From the cell containing the given text, extract its center point as [x, y] coordinate. 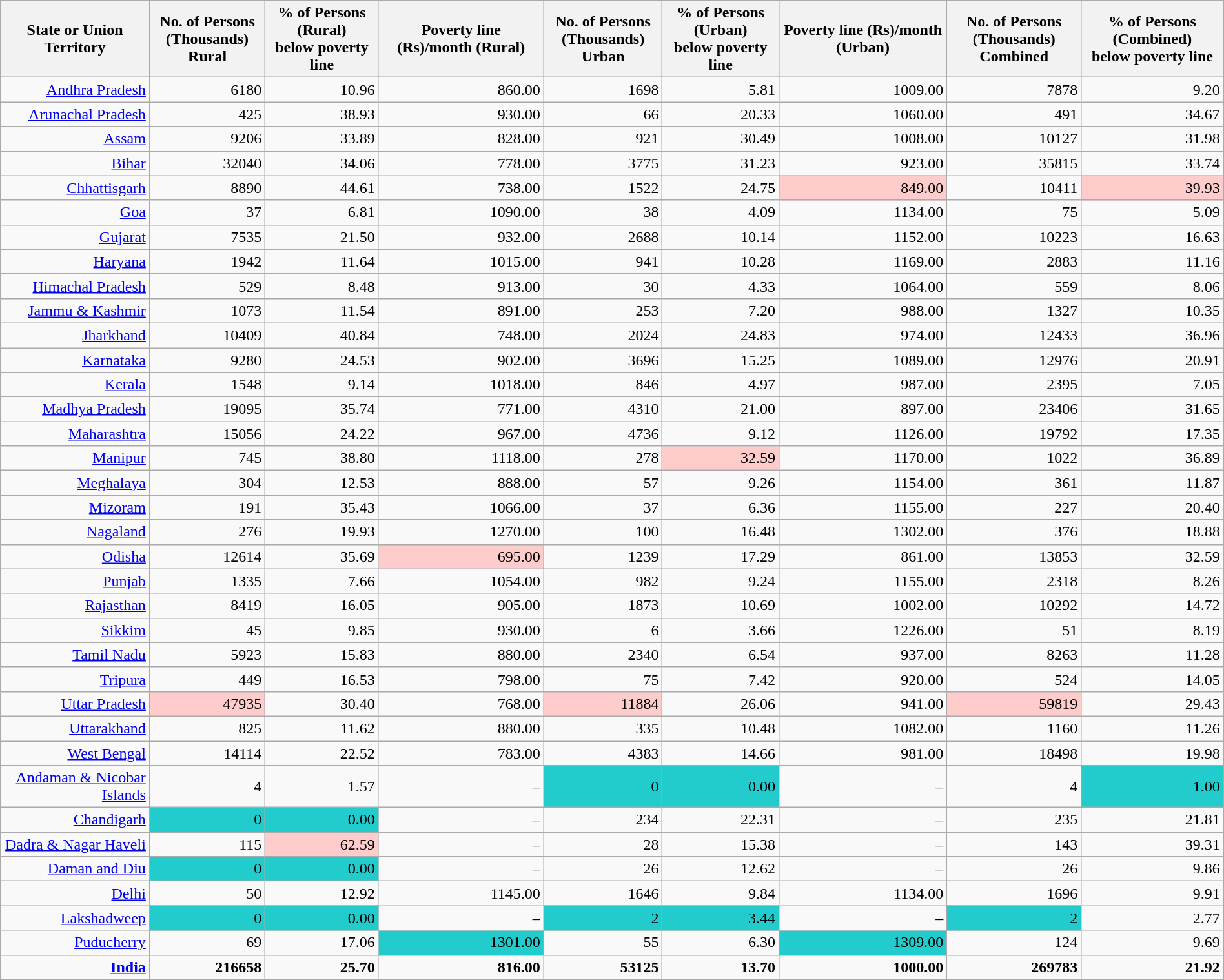
1270.00 [461, 532]
No. of Persons(Thousands) Urban [603, 39]
Andhra Pradesh [75, 90]
62.59 [321, 844]
913.00 [461, 286]
31.23 [720, 163]
2688 [603, 237]
10.48 [720, 728]
53125 [603, 967]
234 [603, 820]
1154.00 [862, 483]
21.81 [1153, 820]
24.83 [720, 335]
Maharashtra [75, 434]
5.09 [1153, 212]
987.00 [862, 385]
745 [207, 458]
783.00 [461, 753]
14.66 [720, 753]
100 [603, 532]
1548 [207, 385]
7878 [1014, 90]
19.98 [1153, 753]
3.44 [720, 918]
% of Persons (Urban)below poverty line [720, 39]
8.19 [1153, 630]
888.00 [461, 483]
39.31 [1153, 844]
335 [603, 728]
Himachal Pradesh [75, 286]
1015.00 [461, 261]
India [75, 967]
50 [207, 893]
19095 [207, 409]
State or Union Territory [75, 39]
849.00 [862, 188]
47935 [207, 704]
66 [603, 114]
17.29 [720, 556]
10.69 [720, 606]
14.05 [1153, 679]
38.80 [321, 458]
11.26 [1153, 728]
Bihar [75, 163]
West Bengal [75, 753]
6.36 [720, 507]
816.00 [461, 967]
Dadra & Nagar Haveli [75, 844]
10.28 [720, 261]
34.67 [1153, 114]
1646 [603, 893]
18498 [1014, 753]
35.43 [321, 507]
9206 [207, 139]
1873 [603, 606]
Puducherry [75, 943]
13853 [1014, 556]
12.62 [720, 869]
304 [207, 483]
1942 [207, 261]
Nagaland [75, 532]
981.00 [862, 753]
Kerala [75, 385]
Tripura [75, 679]
4.09 [720, 212]
8263 [1014, 655]
143 [1014, 844]
235 [1014, 820]
9.20 [1153, 90]
5923 [207, 655]
Jharkhand [75, 335]
974.00 [862, 335]
1022 [1014, 458]
12433 [1014, 335]
19.93 [321, 532]
30.40 [321, 704]
923.00 [862, 163]
1.57 [321, 786]
10.14 [720, 237]
13.70 [720, 967]
51 [1014, 630]
Punjab [75, 581]
778.00 [461, 163]
10.35 [1153, 311]
1082.00 [862, 728]
748.00 [461, 335]
10292 [1014, 606]
8.26 [1153, 581]
9.24 [720, 581]
9.86 [1153, 869]
Gujarat [75, 237]
2.77 [1153, 918]
227 [1014, 507]
4310 [603, 409]
1066.00 [461, 507]
Rajasthan [75, 606]
35.74 [321, 409]
Jammu & Kashmir [75, 311]
861.00 [862, 556]
1522 [603, 188]
11.54 [321, 311]
8890 [207, 188]
891.00 [461, 311]
1152.00 [862, 237]
2318 [1014, 581]
69 [207, 943]
% of Persons (Combined)below poverty line [1153, 39]
19792 [1014, 434]
16.48 [720, 532]
45 [207, 630]
491 [1014, 114]
Manipur [75, 458]
825 [207, 728]
1309.00 [862, 943]
1009.00 [862, 90]
Chhattisgarh [75, 188]
6.81 [321, 212]
988.00 [862, 311]
425 [207, 114]
22.52 [321, 753]
59819 [1014, 704]
559 [1014, 286]
278 [603, 458]
10411 [1014, 188]
55 [603, 943]
Karnataka [75, 360]
738.00 [461, 188]
44.61 [321, 188]
846 [603, 385]
15.83 [321, 655]
Uttarakhand [75, 728]
937.00 [862, 655]
7.66 [321, 581]
2024 [603, 335]
1090.00 [461, 212]
695.00 [461, 556]
No. of Persons(Thousands) Combined [1014, 39]
25.70 [321, 967]
5.81 [720, 90]
20.91 [1153, 360]
920.00 [862, 679]
34.06 [321, 163]
1335 [207, 581]
982 [603, 581]
1000.00 [862, 967]
% of Persons (Rural)below poverty line [321, 39]
10223 [1014, 237]
7535 [207, 237]
6.54 [720, 655]
1.00 [1153, 786]
216658 [207, 967]
860.00 [461, 90]
Delhi [75, 893]
35.69 [321, 556]
36.96 [1153, 335]
Uttar Pradesh [75, 704]
14114 [207, 753]
No. of Persons(Thousands) Rural [207, 39]
11884 [603, 704]
11.62 [321, 728]
9.26 [720, 483]
1170.00 [862, 458]
15056 [207, 434]
12976 [1014, 360]
768.00 [461, 704]
7.42 [720, 679]
11.87 [1153, 483]
902.00 [461, 360]
2395 [1014, 385]
276 [207, 532]
3775 [603, 163]
8.06 [1153, 286]
905.00 [461, 606]
11.28 [1153, 655]
12614 [207, 556]
7.05 [1153, 385]
Andaman & Nicobar Islands [75, 786]
1327 [1014, 311]
39.93 [1153, 188]
361 [1014, 483]
1018.00 [461, 385]
30.49 [720, 139]
1008.00 [862, 139]
33.89 [321, 139]
941.00 [862, 704]
15.38 [720, 844]
31.98 [1153, 139]
798.00 [461, 679]
1301.00 [461, 943]
21.92 [1153, 967]
Madhya Pradesh [75, 409]
3.66 [720, 630]
1002.00 [862, 606]
30 [603, 286]
Assam [75, 139]
8419 [207, 606]
9.84 [720, 893]
11.16 [1153, 261]
253 [603, 311]
9.69 [1153, 943]
57 [603, 483]
4383 [603, 753]
Goa [75, 212]
36.89 [1153, 458]
828.00 [461, 139]
9.91 [1153, 893]
1089.00 [862, 360]
771.00 [461, 409]
529 [207, 286]
40.84 [321, 335]
12.92 [321, 893]
2340 [603, 655]
1054.00 [461, 581]
Daman and Diu [75, 869]
20.40 [1153, 507]
Mizoram [75, 507]
269783 [1014, 967]
1126.00 [862, 434]
24.75 [720, 188]
35815 [1014, 163]
1226.00 [862, 630]
17.35 [1153, 434]
Tamil Nadu [75, 655]
115 [207, 844]
20.33 [720, 114]
21.00 [720, 409]
24.22 [321, 434]
Sikkim [75, 630]
376 [1014, 532]
12.53 [321, 483]
22.31 [720, 820]
16.05 [321, 606]
16.53 [321, 679]
Arunachal Pradesh [75, 114]
1073 [207, 311]
Poverty line (Rs)/month (Rural) [461, 39]
Chandigarh [75, 820]
31.65 [1153, 409]
10409 [207, 335]
9.85 [321, 630]
32040 [207, 163]
11.64 [321, 261]
33.74 [1153, 163]
6 [603, 630]
1060.00 [862, 114]
6.30 [720, 943]
449 [207, 679]
15.25 [720, 360]
17.06 [321, 943]
4.33 [720, 286]
Lakshadweep [75, 918]
29.43 [1153, 704]
941 [603, 261]
10127 [1014, 139]
1239 [603, 556]
9.12 [720, 434]
524 [1014, 679]
4736 [603, 434]
18.88 [1153, 532]
4.97 [720, 385]
38.93 [321, 114]
897.00 [862, 409]
23406 [1014, 409]
1169.00 [862, 261]
Odisha [75, 556]
967.00 [461, 434]
38 [603, 212]
921 [603, 139]
1160 [1014, 728]
24.53 [321, 360]
1064.00 [862, 286]
10.96 [321, 90]
1118.00 [461, 458]
1696 [1014, 893]
28 [603, 844]
2883 [1014, 261]
Meghalaya [75, 483]
Poverty line (Rs)/month (Urban) [862, 39]
Haryana [75, 261]
8.48 [321, 286]
16.63 [1153, 237]
9280 [207, 360]
1145.00 [461, 893]
3696 [603, 360]
124 [1014, 943]
6180 [207, 90]
21.50 [321, 237]
7.20 [720, 311]
9.14 [321, 385]
932.00 [461, 237]
14.72 [1153, 606]
26.06 [720, 704]
191 [207, 507]
1302.00 [862, 532]
1698 [603, 90]
